Search for the cell housing the specified text and yield its [X, Y] center coordinate. 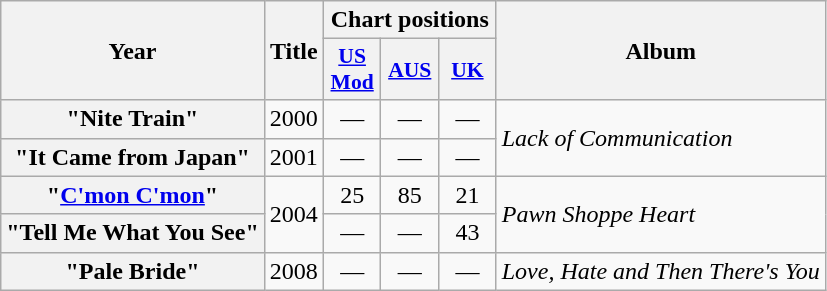
Chart positions [410, 20]
"It Came from Japan" [133, 157]
43 [468, 233]
21 [468, 195]
2008 [294, 271]
"Pale Bride" [133, 271]
US Mod [352, 70]
2000 [294, 119]
2001 [294, 157]
Pawn Shoppe Heart [660, 214]
Album [660, 50]
"Tell Me What You See" [133, 233]
85 [410, 195]
AUS [410, 70]
UK [468, 70]
2004 [294, 214]
Year [133, 50]
"C'mon C'mon" [133, 195]
Love, Hate and Then There's You [660, 271]
Lack of Communication [660, 138]
Title [294, 50]
25 [352, 195]
"Nite Train" [133, 119]
